Pinpoint the cell where the given text exists, returning its (X, Y) midpoint coordinate. 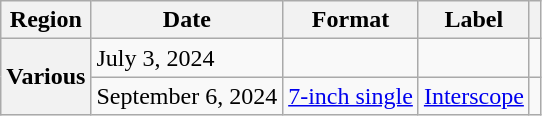
Date (187, 20)
Label (474, 20)
Various (46, 77)
7-inch single (351, 96)
Format (351, 20)
September 6, 2024 (187, 96)
Region (46, 20)
July 3, 2024 (187, 58)
Interscope (474, 96)
